Locate the cell with the specified text and output its [X, Y] center coordinate. 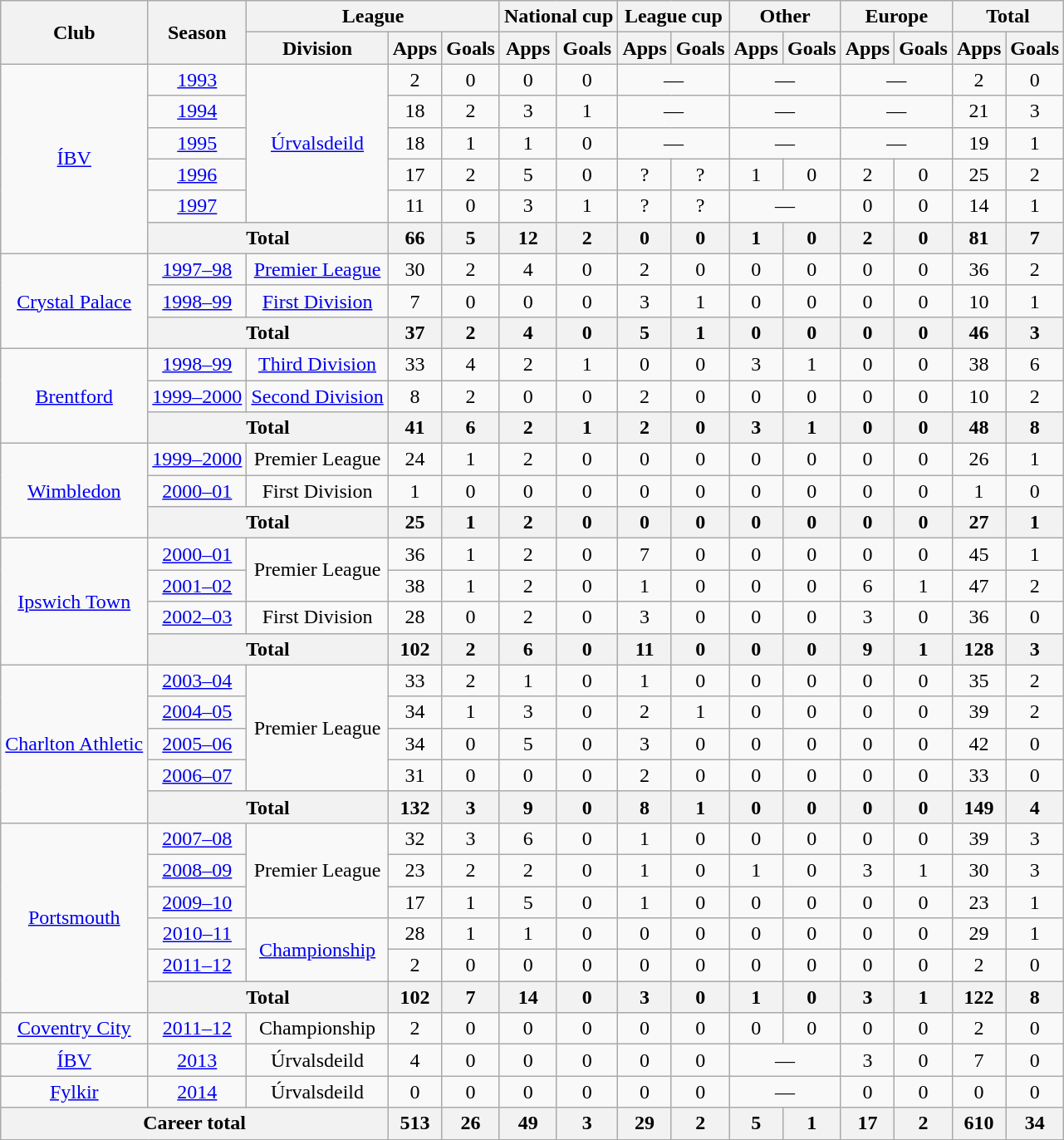
2014 [198, 1092]
2006–07 [198, 775]
2007–08 [198, 838]
Career total [194, 1123]
Coventry City [75, 1029]
2013 [198, 1060]
Other [785, 17]
Second Division [317, 396]
Portsmouth [75, 917]
46 [978, 332]
37 [414, 332]
League [374, 17]
47 [978, 586]
Crystal Palace [75, 301]
League cup [674, 17]
2001–02 [198, 586]
Wimbledon [75, 491]
128 [978, 649]
122 [978, 997]
Club [75, 32]
1997 [198, 206]
2005–06 [198, 744]
81 [978, 238]
31 [414, 775]
132 [414, 807]
Third Division [317, 364]
2002–03 [198, 617]
Season [198, 32]
19 [978, 143]
1995 [198, 143]
2004–05 [198, 712]
27 [978, 523]
12 [527, 238]
2008–09 [198, 870]
35 [978, 681]
610 [978, 1123]
24 [414, 459]
Europe [896, 17]
42 [978, 744]
513 [414, 1123]
Division [317, 48]
48 [978, 428]
1994 [198, 111]
41 [414, 428]
149 [978, 807]
66 [414, 238]
Charlton Athletic [75, 744]
45 [978, 554]
21 [978, 111]
Fylkir [75, 1092]
Ipswich Town [75, 602]
2010–11 [198, 934]
2009–10 [198, 902]
1996 [198, 174]
32 [414, 838]
49 [527, 1123]
1997–98 [198, 269]
National cup [558, 17]
Brentford [75, 396]
2003–04 [198, 681]
1993 [198, 80]
